Pinpoint the cell where the given text exists, returning its [X, Y] midpoint coordinate. 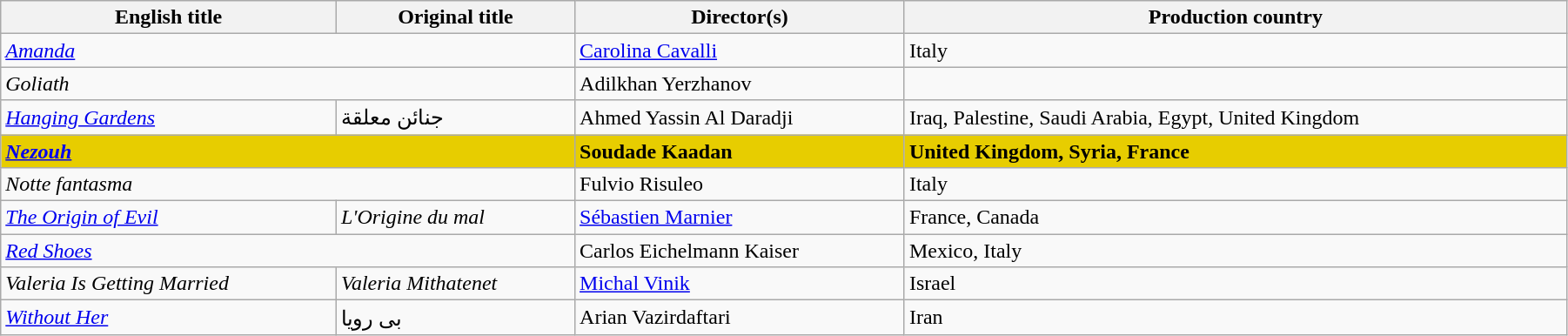
Original title [455, 17]
Valeria Mithatenet [455, 284]
بی رویا [455, 318]
Mexico, Italy [1236, 251]
Notte fantasma [288, 185]
Iran [1236, 318]
United Kingdom, Syria, France [1236, 151]
Hanging Gardens [169, 118]
Nezouh [288, 151]
English title [169, 17]
Red Shoes [288, 251]
Ahmed Yassin Al Daradji [740, 118]
Adilkhan Yerzhanov [740, 84]
France, Canada [1236, 218]
Sébastien Marnier [740, 218]
Without Her [169, 318]
Carolina Cavalli [740, 50]
Goliath [288, 84]
Michal Vinik [740, 284]
Amanda [288, 50]
Production country [1236, 17]
Iraq, Palestine, Saudi Arabia, Egypt, United Kingdom [1236, 118]
L'Origine du mal [455, 218]
جنائن معلقة [455, 118]
Fulvio Risuleo [740, 185]
Valeria Is Getting Married [169, 284]
The Origin of Evil [169, 218]
Arian Vazirdaftari [740, 318]
Carlos Eichelmann Kaiser [740, 251]
Director(s) [740, 17]
Israel [1236, 284]
Soudade Kaadan [740, 151]
